Extract the (x, y) coordinate from the center of the cell holding the provided text.  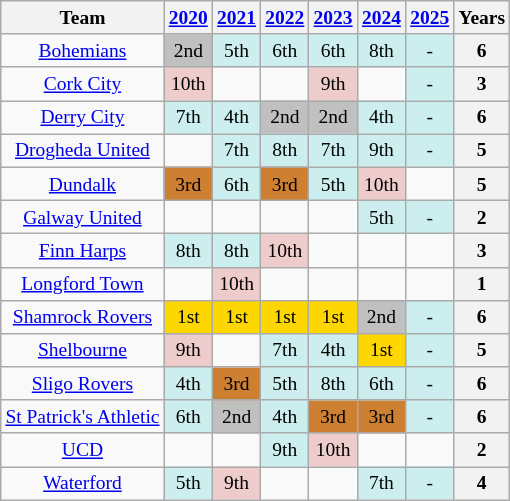
Finn Harps (82, 250)
Team (82, 18)
2022 (285, 18)
St Patrick's Athletic (82, 416)
Waterford (82, 484)
4 (482, 484)
2021 (236, 18)
1 (482, 284)
Bohemians (82, 50)
Dundalk (82, 184)
Sligo Rovers (82, 384)
Years (482, 18)
Derry City (82, 118)
UCD (82, 450)
2023 (333, 18)
Shamrock Rovers (82, 316)
Shelbourne (82, 350)
Cork City (82, 84)
Galway United (82, 216)
2024 (381, 18)
Drogheda United (82, 150)
Longford Town (82, 284)
2025 (430, 18)
2020 (188, 18)
